Locate the cell with the specified text and output its [X, Y] center coordinate. 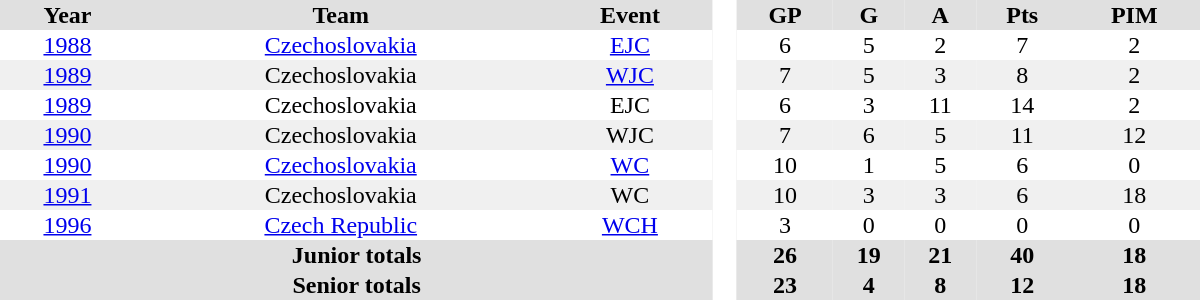
Year [68, 15]
4 [868, 285]
Event [630, 15]
GP [785, 15]
40 [1022, 255]
WCH [630, 225]
21 [940, 255]
1988 [68, 45]
19 [868, 255]
Pts [1022, 15]
26 [785, 255]
Czech Republic [341, 225]
23 [785, 285]
Senior totals [356, 285]
G [868, 15]
1 [868, 165]
14 [1022, 105]
1996 [68, 225]
A [940, 15]
Team [341, 15]
PIM [1134, 15]
Junior totals [356, 255]
1991 [68, 195]
